Return (x, y) of the center of cell containing provided text 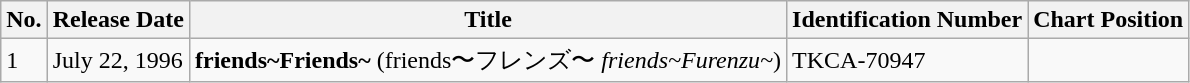
Chart Position (1108, 20)
July 22, 1996 (118, 60)
Release Date (118, 20)
Title (488, 20)
No. (24, 20)
Identification Number (908, 20)
1 (24, 60)
TKCA-70947 (908, 60)
friends~Friends~ (friends〜フレンズ〜 friends~Furenzu~) (488, 60)
